Detect which cell encompasses the target text, then output its (x, y) center coordinate. 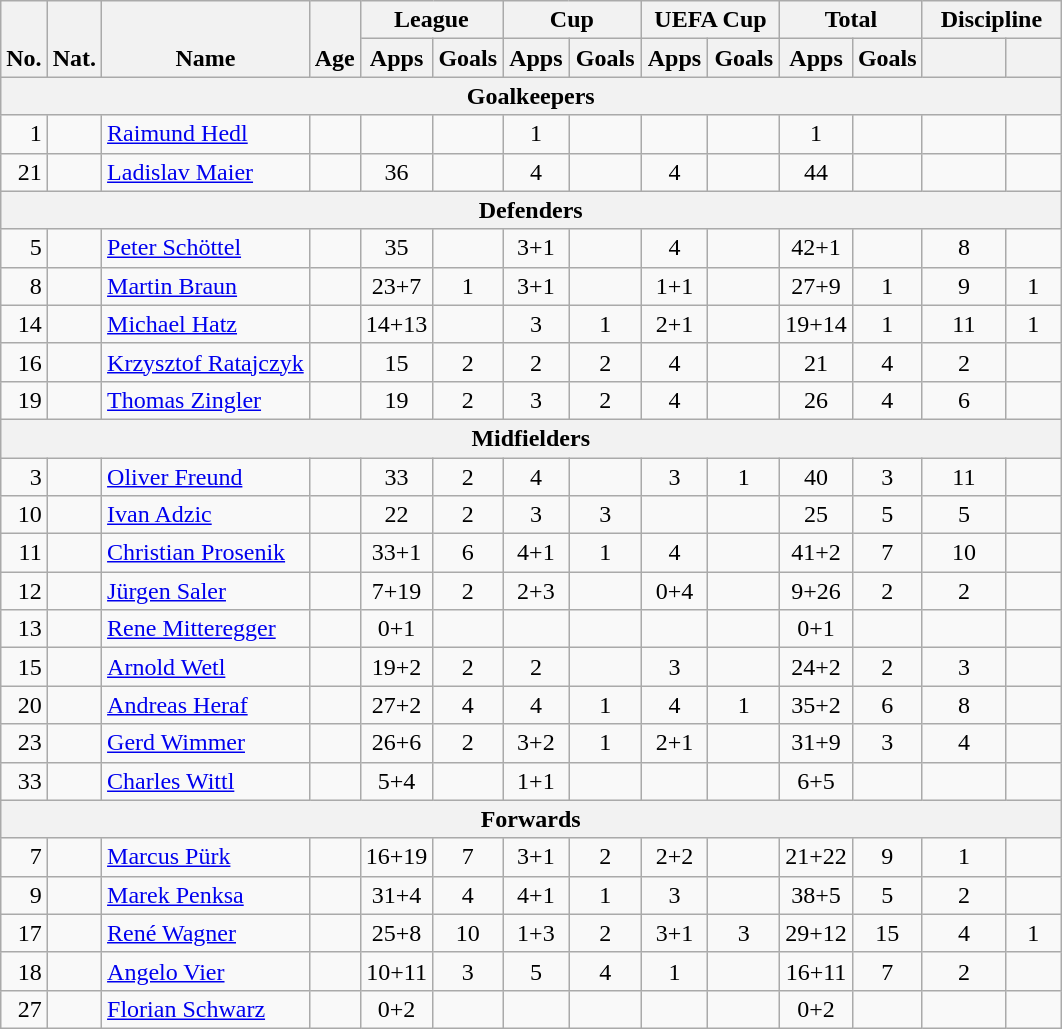
Name (206, 39)
33+1 (396, 553)
23 (24, 743)
24+2 (816, 667)
Goalkeepers (531, 96)
Defenders (531, 210)
35 (396, 248)
Krzysztof Ratajczyk (206, 362)
17 (24, 933)
Marcus Pürk (206, 857)
UEFA Cup (710, 20)
Charles Wittl (206, 781)
22 (396, 515)
20 (24, 705)
42+1 (816, 248)
Nat. (74, 39)
Cup (572, 20)
2+2 (674, 857)
Rene Mitteregger (206, 629)
16+11 (816, 971)
27+2 (396, 705)
League (431, 20)
31+9 (816, 743)
25 (816, 515)
44 (816, 172)
Arnold Wetl (206, 667)
6+5 (816, 781)
16+19 (396, 857)
16 (24, 362)
Oliver Freund (206, 477)
Peter Schöttel (206, 248)
Ladislav Maier (206, 172)
3+2 (536, 743)
27+9 (816, 286)
21+22 (816, 857)
Michael Hatz (206, 324)
Christian Prosenik (206, 553)
No. (24, 39)
1+3 (536, 933)
41+2 (816, 553)
Forwards (531, 819)
0+4 (674, 591)
2+3 (536, 591)
27 (24, 1009)
10+11 (396, 971)
26 (816, 400)
Total (851, 20)
36 (396, 172)
Jürgen Saler (206, 591)
7+19 (396, 591)
Gerd Wimmer (206, 743)
23+7 (396, 286)
Angelo Vier (206, 971)
40 (816, 477)
35+2 (816, 705)
Age (334, 39)
Martin Braun (206, 286)
29+12 (816, 933)
12 (24, 591)
5+4 (396, 781)
9+26 (816, 591)
Marek Penksa (206, 895)
Discipline (992, 20)
18 (24, 971)
31+4 (396, 895)
26+6 (396, 743)
38+5 (816, 895)
René Wagner (206, 933)
25+8 (396, 933)
Midfielders (531, 438)
Thomas Zingler (206, 400)
Andreas Heraf (206, 705)
19+2 (396, 667)
13 (24, 629)
Florian Schwarz (206, 1009)
19+14 (816, 324)
14+13 (396, 324)
14 (24, 324)
Ivan Adzic (206, 515)
Raimund Hedl (206, 134)
